Return the [X, Y] coordinate for the center point of the cell that contains the specified text.  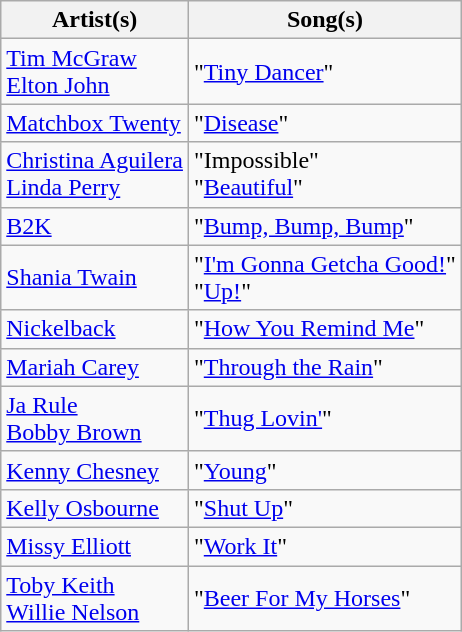
"Beer For My Horses" [324, 598]
"How You Remind Me" [324, 329]
"Thug Lovin'" [324, 418]
B2K [95, 226]
Shania Twain [95, 278]
Christina AguileraLinda Perry [95, 174]
Artist(s) [95, 20]
"Through the Rain" [324, 367]
"Impossible""Beautiful" [324, 174]
Ja RuleBobby Brown [95, 418]
"Young" [324, 470]
"Disease" [324, 123]
"Tiny Dancer" [324, 72]
Kenny Chesney [95, 470]
Missy Elliott [95, 546]
"Bump, Bump, Bump" [324, 226]
Kelly Osbourne [95, 508]
Toby KeithWillie Nelson [95, 598]
"I'm Gonna Getcha Good!""Up!" [324, 278]
"Work It" [324, 546]
Matchbox Twenty [95, 123]
"Shut Up" [324, 508]
Nickelback [95, 329]
Tim McGrawElton John [95, 72]
Mariah Carey [95, 367]
Song(s) [324, 20]
